Detect which cell encompasses the target text, then output its (x, y) center coordinate. 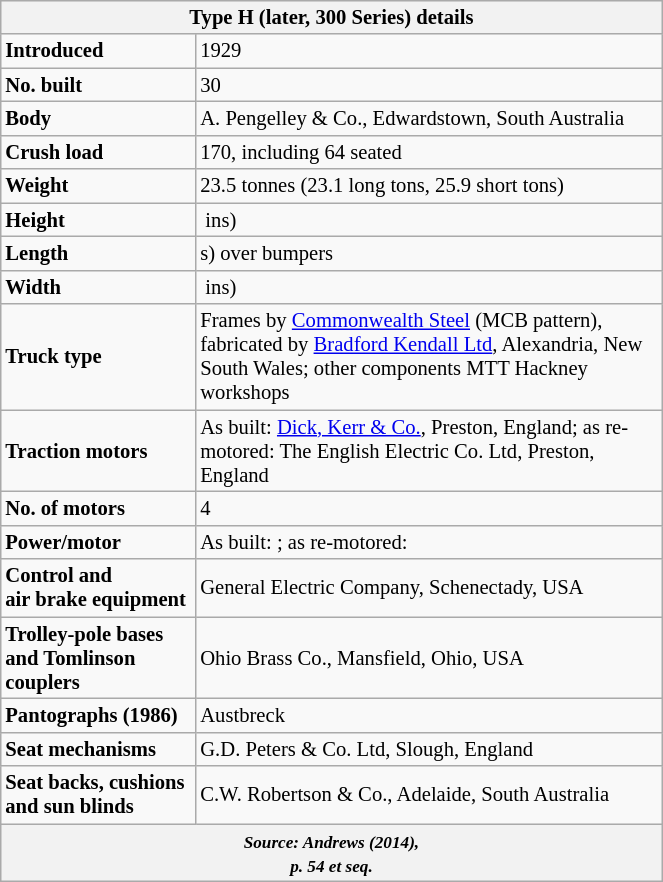
Weight (98, 186)
G.D. Peters & Co. Ltd, Slough, England (428, 749)
Truck type (98, 357)
Ohio Brass Co., Mansfield, Ohio, USA (428, 658)
Length (98, 254)
Control andair brake equipment (98, 588)
s) over bumpers (428, 254)
A. Pengelley & Co., Edwardstown, South Australia (428, 119)
Pantographs (1986) (98, 716)
C.W. Robertson & Co., Adelaide, South Australia (428, 795)
Seat backs, cushions and sun blinds (98, 795)
General Electric Company, Schenectady, USA (428, 588)
170, including 64 seated (428, 152)
Austbreck (428, 716)
Introduced (98, 51)
No. built (98, 85)
Trolley-pole bases and Tomlinson couplers (98, 658)
30 (428, 85)
23.5 tonnes (23.1 long tons, 25.9 short tons) (428, 186)
As built: Dick, Kerr & Co., Preston, England; as re-motored: The English Electric Co. Ltd, Preston, England (428, 451)
Source: Andrews (2014),p. 54 et seq. (331, 853)
Power/motor (98, 542)
Height (98, 220)
Body (98, 119)
Seat mechanisms (98, 749)
As built: ; as re-motored: (428, 542)
Type H (later, 300 Series) details (331, 17)
Frames by Commonwealth Steel (MCB pattern), fabricated by Bradford Kendall Ltd, Alexandria, New South Wales; other components MTT Hackney workshops (428, 357)
Crush load (98, 152)
No. of motors (98, 509)
4 (428, 509)
Width (98, 287)
1929 (428, 51)
Traction motors (98, 451)
